Extract the [X, Y] coordinate from the center of the cell holding the provided text.  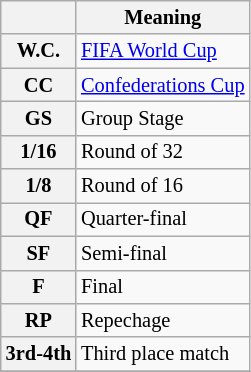
SF [38, 253]
Final [162, 287]
Confederations Cup [162, 85]
GS [38, 118]
Quarter-final [162, 219]
F [38, 287]
CC [38, 85]
QF [38, 219]
Group Stage [162, 118]
1/16 [38, 152]
Repechage [162, 320]
Semi-final [162, 253]
Round of 32 [162, 152]
RP [38, 320]
1/8 [38, 186]
Round of 16 [162, 186]
3rd-4th [38, 354]
Meaning [162, 17]
FIFA World Cup [162, 51]
W.C. [38, 51]
Third place match [162, 354]
